Output the (x, y) coordinate of the center of the cell containing the given text.  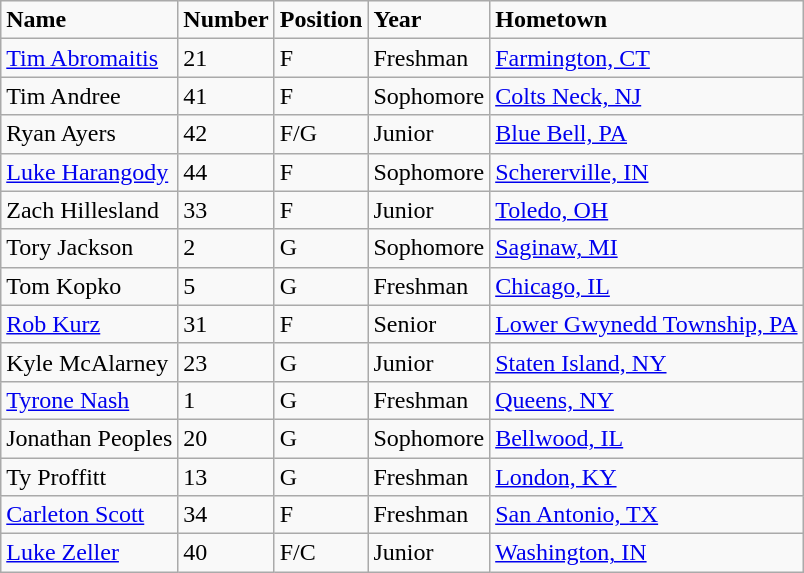
Luke Harangody (90, 172)
Carleton Scott (90, 515)
Chicago, IL (646, 286)
1 (226, 400)
Zach Hillesland (90, 210)
F/C (321, 553)
20 (226, 438)
40 (226, 553)
Washington, IN (646, 553)
Colts Neck, NJ (646, 96)
41 (226, 96)
Luke Zeller (90, 553)
34 (226, 515)
Queens, NY (646, 400)
Senior (429, 324)
F/G (321, 134)
31 (226, 324)
Toledo, OH (646, 210)
21 (226, 58)
Kyle McAlarney (90, 362)
Ryan Ayers (90, 134)
Position (321, 20)
Farmington, CT (646, 58)
Year (429, 20)
Tory Jackson (90, 248)
13 (226, 477)
Tyrone Nash (90, 400)
Blue Bell, PA (646, 134)
Name (90, 20)
Schererville, IN (646, 172)
42 (226, 134)
Ty Proffitt (90, 477)
23 (226, 362)
33 (226, 210)
Number (226, 20)
Hometown (646, 20)
44 (226, 172)
London, KY (646, 477)
Staten Island, NY (646, 362)
Rob Kurz (90, 324)
Bellwood, IL (646, 438)
Saginaw, MI (646, 248)
2 (226, 248)
Tim Andree (90, 96)
Tim Abromaitis (90, 58)
5 (226, 286)
Tom Kopko (90, 286)
Lower Gwynedd Township, PA (646, 324)
San Antonio, TX (646, 515)
Jonathan Peoples (90, 438)
